For the text-containing cell, return its midpoint in (x, y) coordinate format. 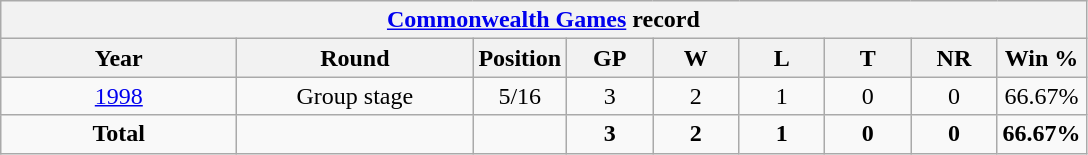
Group stage (355, 96)
Position (520, 58)
L (782, 58)
W (696, 58)
Round (355, 58)
Total (119, 134)
1998 (119, 96)
Commonwealth Games record (544, 20)
T (868, 58)
Year (119, 58)
GP (610, 58)
Win % (1042, 58)
NR (954, 58)
5/16 (520, 96)
